Identify which cell holds the provided text, then report its [X, Y] central coordinate. 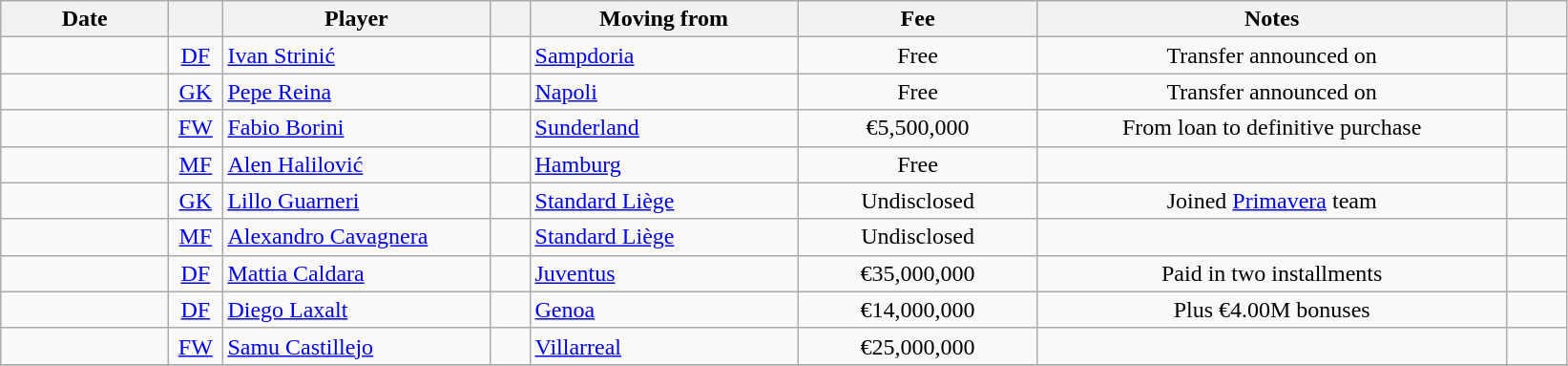
Lillo Guarneri [357, 201]
Juventus [664, 273]
Pepe Reina [357, 92]
€25,000,000 [918, 346]
Napoli [664, 92]
Ivan Strinić [357, 55]
Moving from [664, 19]
Fee [918, 19]
Genoa [664, 310]
Diego Laxalt [357, 310]
Samu Castillejo [357, 346]
Notes [1271, 19]
Player [357, 19]
Fabio Borini [357, 128]
Alexandro Cavagnera [357, 237]
Paid in two installments [1271, 273]
Hamburg [664, 164]
€35,000,000 [918, 273]
Sunderland [664, 128]
Villarreal [664, 346]
Date [85, 19]
From loan to definitive purchase [1271, 128]
Sampdoria [664, 55]
Alen Halilović [357, 164]
€5,500,000 [918, 128]
Joined Primavera team [1271, 201]
€14,000,000 [918, 310]
Mattia Caldara [357, 273]
Plus €4.00M bonuses [1271, 310]
